For the text-containing cell, return its midpoint in [X, Y] coordinate format. 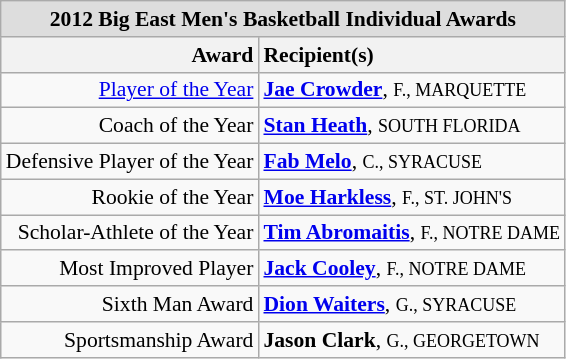
Stan Heath, SOUTH FLORIDA [412, 126]
Dion Waiters, G., SYRACUSE [412, 304]
Moe Harkless, F., ST. JOHN'S [412, 197]
Most Improved Player [130, 269]
Award [130, 55]
Jason Clark, G., GEORGETOWN [412, 340]
Player of the Year [130, 90]
Jae Crowder, F., MARQUETTE [412, 90]
Jack Cooley, F., NOTRE DAME [412, 269]
Recipient(s) [412, 55]
Rookie of the Year [130, 197]
Fab Melo, C., SYRACUSE [412, 162]
Scholar-Athlete of the Year [130, 233]
2012 Big East Men's Basketball Individual Awards [283, 19]
Sportsmanship Award [130, 340]
Coach of the Year [130, 126]
Sixth Man Award [130, 304]
Defensive Player of the Year [130, 162]
Tim Abromaitis, F., NOTRE DAME [412, 233]
